Pinpoint the cell where the given text exists, returning its (X, Y) midpoint coordinate. 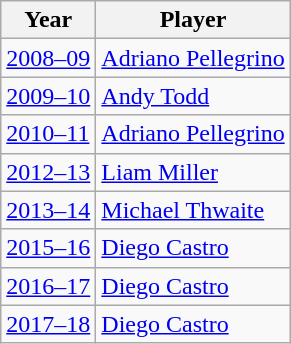
2009–10 (48, 96)
2015–16 (48, 248)
2017–18 (48, 324)
2013–14 (48, 210)
Michael Thwaite (193, 210)
Year (48, 20)
Player (193, 20)
Liam Miller (193, 172)
2010–11 (48, 134)
Andy Todd (193, 96)
2008–09 (48, 58)
2012–13 (48, 172)
2016–17 (48, 286)
